Return [X, Y] of the center of cell containing provided text 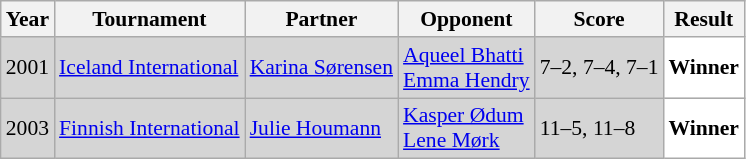
Score [600, 19]
11–5, 11–8 [600, 128]
Iceland International [150, 68]
Kasper Ødum Lene Mørk [466, 128]
2001 [28, 68]
2003 [28, 128]
Partner [322, 19]
Year [28, 19]
Karina Sørensen [322, 68]
Julie Houmann [322, 128]
Opponent [466, 19]
Aqueel Bhatti Emma Hendry [466, 68]
Finnish International [150, 128]
Tournament [150, 19]
7–2, 7–4, 7–1 [600, 68]
Result [704, 19]
